Search for the cell housing the specified text and yield its [x, y] center coordinate. 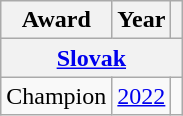
2022 [142, 96]
Year [142, 20]
Slovak [92, 58]
Champion [56, 96]
Award [56, 20]
